Find where the given text appears and provide that cell's center as (X, Y) coordinate. 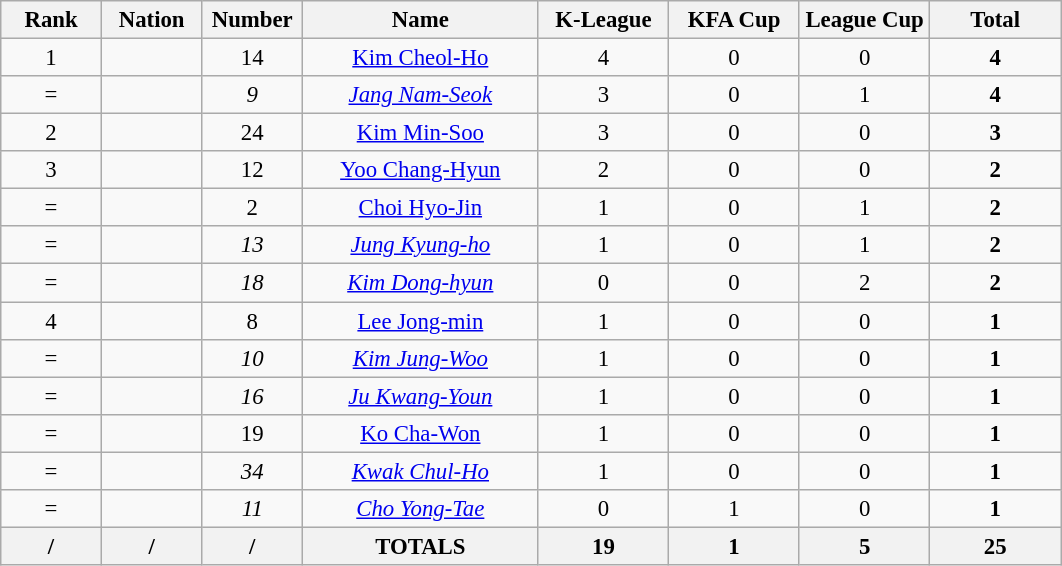
KFA Cup (734, 20)
Jung Kyung-ho (421, 245)
18 (252, 283)
12 (252, 170)
24 (252, 133)
Kwak Chul-Ho (421, 471)
Rank (52, 20)
TOTALS (421, 546)
Choi Hyo-Jin (421, 208)
Kim Cheol-Ho (421, 58)
8 (252, 321)
34 (252, 471)
Kim Dong-hyun (421, 283)
Jang Nam-Seok (421, 95)
Nation (152, 20)
Lee Jong-min (421, 321)
Number (252, 20)
Name (421, 20)
11 (252, 509)
Cho Yong-Tae (421, 509)
Total (996, 20)
League Cup (864, 20)
K-League (604, 20)
16 (252, 396)
13 (252, 245)
Kim Min-Soo (421, 133)
25 (996, 546)
Kim Jung-Woo (421, 358)
10 (252, 358)
Ko Cha-Won (421, 433)
9 (252, 95)
5 (864, 546)
Ju Kwang-Youn (421, 396)
14 (252, 58)
Yoo Chang-Hyun (421, 170)
